Locate the cell with the specified text and output its [X, Y] center coordinate. 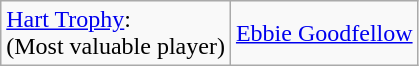
Hart Trophy:(Most valuable player) [116, 34]
Ebbie Goodfellow [324, 34]
